Output the (x, y) coordinate of the center of the cell containing the given text.  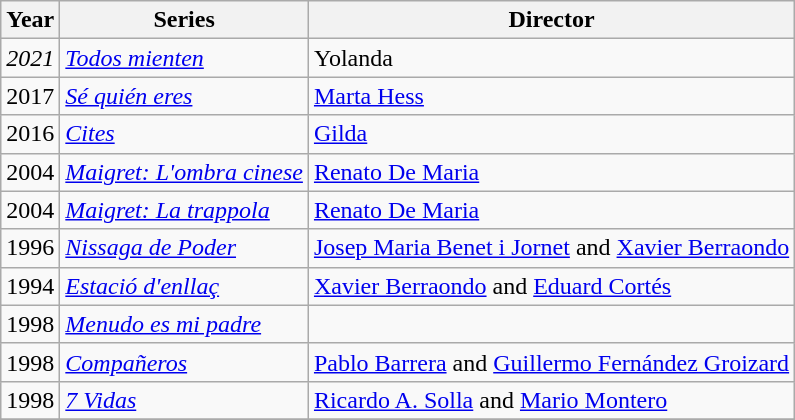
7 Vidas (184, 400)
Sé quién eres (184, 96)
Ricardo A. Solla and Mario Montero (551, 400)
2017 (30, 96)
Josep Maria Benet i Jornet and Xavier Berraondo (551, 248)
Pablo Barrera and Guillermo Fernández Groizard (551, 362)
1996 (30, 248)
Menudo es mi padre (184, 324)
2016 (30, 134)
Gilda (551, 134)
Estació d'enllaç (184, 286)
1994 (30, 286)
Maigret: La trappola (184, 210)
Nissaga de Poder (184, 248)
Compañeros (184, 362)
Marta Hess (551, 96)
Maigret: L'ombra cinese (184, 172)
Year (30, 20)
2021 (30, 58)
Xavier Berraondo and Eduard Cortés (551, 286)
Director (551, 20)
Series (184, 20)
Todos mienten (184, 58)
Yolanda (551, 58)
Cites (184, 134)
